Output the (x, y) coordinate of the center of the cell containing the given text.  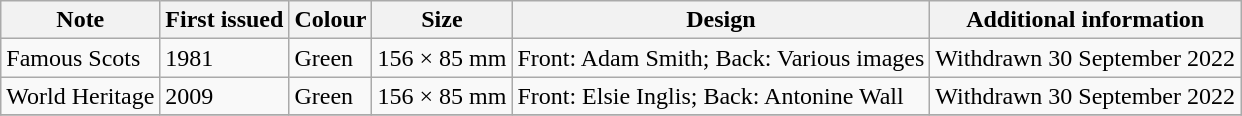
First issued (224, 20)
Note (80, 20)
Additional information (1086, 20)
Design (721, 20)
World Heritage (80, 96)
Famous Scots (80, 58)
Front: Elsie Inglis; Back: Antonine Wall (721, 96)
Front: Adam Smith; Back: Various images (721, 58)
1981 (224, 58)
Size (442, 20)
Colour (330, 20)
2009 (224, 96)
